Find where the given text appears and provide that cell's center as [x, y] coordinate. 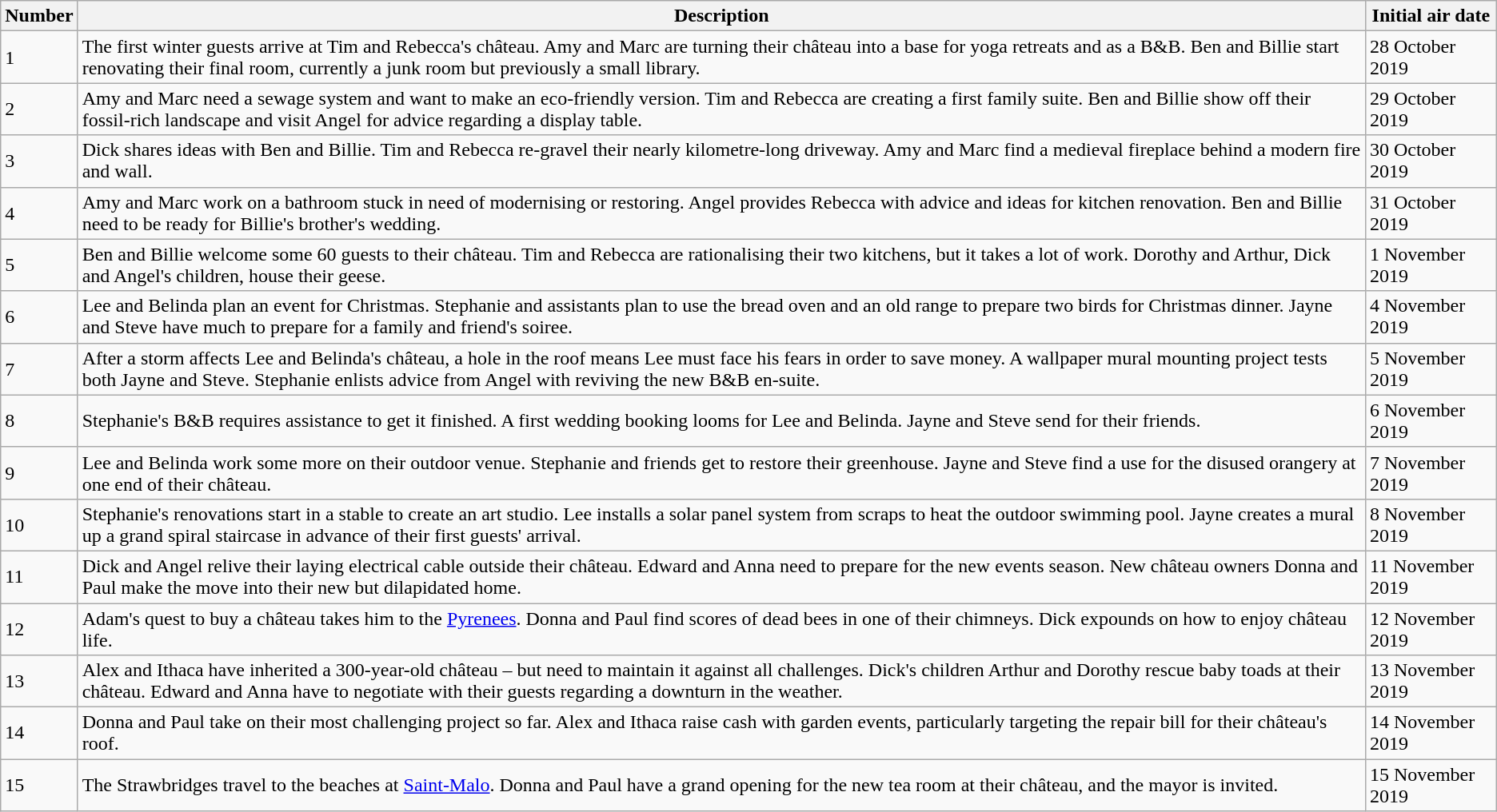
28 October 2019 [1431, 58]
8 November 2019 [1431, 524]
13 [39, 681]
Description [721, 16]
Initial air date [1431, 16]
11 [39, 577]
4 [39, 213]
12 November 2019 [1431, 628]
14 [39, 734]
29 October 2019 [1431, 109]
Number [39, 16]
8 [39, 420]
6 [39, 316]
10 [39, 524]
30 October 2019 [1431, 161]
31 October 2019 [1431, 213]
12 [39, 628]
7 November 2019 [1431, 473]
3 [39, 161]
9 [39, 473]
4 November 2019 [1431, 316]
7 [39, 369]
5 November 2019 [1431, 369]
1 [39, 58]
Stephanie's B&B requires assistance to get it finished. A first wedding booking looms for Lee and Belinda. Jayne and Steve send for their friends. [721, 420]
13 November 2019 [1431, 681]
1 November 2019 [1431, 265]
11 November 2019 [1431, 577]
15 [39, 785]
6 November 2019 [1431, 420]
2 [39, 109]
5 [39, 265]
14 November 2019 [1431, 734]
15 November 2019 [1431, 785]
